Search for the cell housing the specified text and yield its (X, Y) center coordinate. 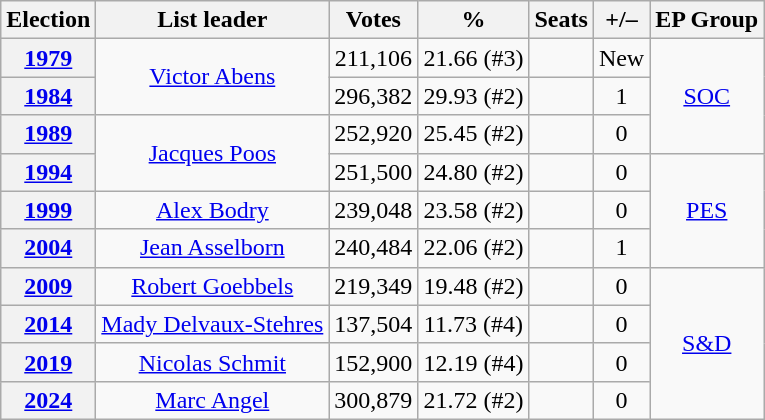
Votes (374, 20)
137,504 (374, 324)
19.48 (#2) (474, 286)
1999 (48, 210)
12.19 (#4) (474, 362)
1979 (48, 58)
29.93 (#2) (474, 96)
Mady Delvaux-Stehres (212, 324)
2009 (48, 286)
2004 (48, 248)
1989 (48, 134)
PES (707, 210)
Jacques Poos (212, 153)
% (474, 20)
Victor Abens (212, 77)
2024 (48, 400)
1994 (48, 172)
New (621, 58)
23.58 (#2) (474, 210)
300,879 (374, 400)
Jean Asselborn (212, 248)
21.66 (#3) (474, 58)
11.73 (#4) (474, 324)
Election (48, 20)
1984 (48, 96)
SOC (707, 96)
252,920 (374, 134)
21.72 (#2) (474, 400)
24.80 (#2) (474, 172)
22.06 (#2) (474, 248)
219,349 (374, 286)
Robert Goebbels (212, 286)
152,900 (374, 362)
Seats (561, 20)
25.45 (#2) (474, 134)
240,484 (374, 248)
211,106 (374, 58)
EP Group (707, 20)
+/– (621, 20)
List leader (212, 20)
Marc Angel (212, 400)
S&D (707, 343)
296,382 (374, 96)
239,048 (374, 210)
2019 (48, 362)
2014 (48, 324)
251,500 (374, 172)
Nicolas Schmit (212, 362)
Alex Bodry (212, 210)
